Find where the given text appears and provide that cell's center as (x, y) coordinate. 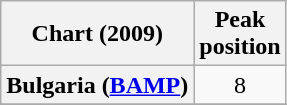
8 (240, 85)
Peakposition (240, 34)
Chart (2009) (98, 34)
Bulgaria (BAMP) (98, 85)
